Return the (x, y) coordinate for the center point of the cell that contains the specified text.  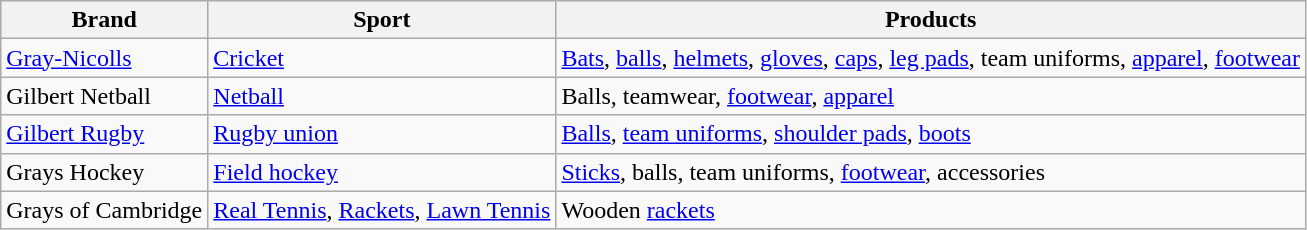
Brand (104, 20)
Netball (382, 96)
Sticks, balls, team uniforms, footwear, accessories (931, 172)
Gilbert Netball (104, 96)
Balls, teamwear, footwear, apparel (931, 96)
Real Tennis, Rackets, Lawn Tennis (382, 210)
Sport (382, 20)
Gray-Nicolls (104, 58)
Field hockey (382, 172)
Grays Hockey (104, 172)
Grays of Cambridge (104, 210)
Gilbert Rugby (104, 134)
Rugby union (382, 134)
Wooden rackets (931, 210)
Products (931, 20)
Balls, team uniforms, shoulder pads, boots (931, 134)
Bats, balls, helmets, gloves, caps, leg pads, team uniforms, apparel, footwear (931, 58)
Cricket (382, 58)
